Provide the [x, y] coordinate of the cell's center where the given text is located.  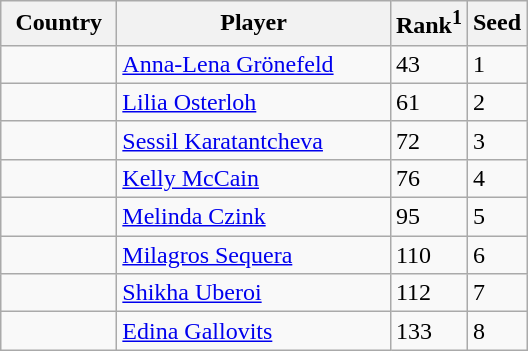
3 [496, 140]
Seed [496, 24]
Sessil Karatantcheva [254, 140]
2 [496, 102]
133 [428, 331]
Country [59, 24]
Shikha Uberoi [254, 293]
4 [496, 178]
76 [428, 178]
5 [496, 217]
110 [428, 255]
Melinda Czink [254, 217]
Player [254, 24]
112 [428, 293]
95 [428, 217]
Milagros Sequera [254, 255]
6 [496, 255]
Edina Gallovits [254, 331]
Lilia Osterloh [254, 102]
1 [496, 64]
7 [496, 293]
Rank1 [428, 24]
Kelly McCain [254, 178]
72 [428, 140]
Anna-Lena Grönefeld [254, 64]
61 [428, 102]
8 [496, 331]
43 [428, 64]
